Capture the cell that displays the provided text and extract its [X, Y] central coordinate. 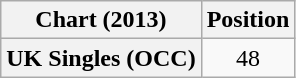
Position [248, 20]
UK Singles (OCC) [101, 58]
Chart (2013) [101, 20]
48 [248, 58]
